Capture the cell that displays the provided text and extract its (X, Y) central coordinate. 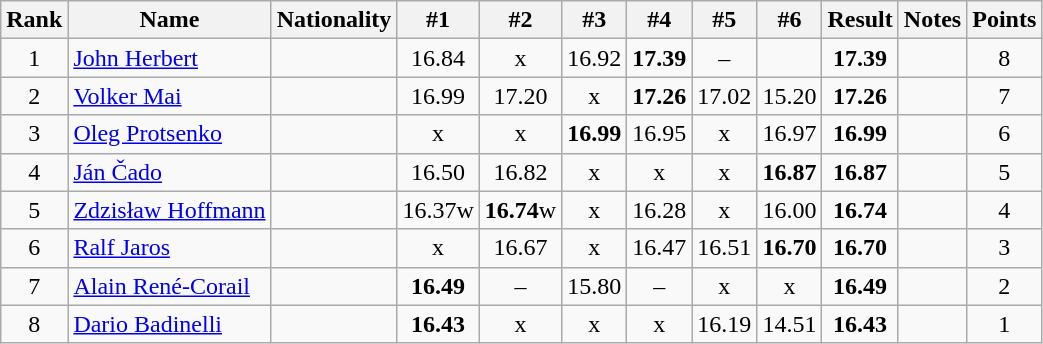
#5 (724, 20)
Result (860, 20)
15.20 (790, 96)
#4 (660, 20)
16.19 (724, 324)
16.97 (790, 134)
17.20 (520, 96)
#1 (438, 20)
Notes (932, 20)
15.80 (594, 286)
16.37w (438, 210)
16.82 (520, 172)
Ralf Jaros (170, 248)
Name (170, 20)
16.74w (520, 210)
Zdzisław Hoffmann (170, 210)
17.02 (724, 96)
16.84 (438, 58)
Alain René-Corail (170, 286)
#2 (520, 20)
Rank (34, 20)
16.50 (438, 172)
Dario Badinelli (170, 324)
16.47 (660, 248)
16.74 (860, 210)
16.95 (660, 134)
16.00 (790, 210)
16.92 (594, 58)
Volker Mai (170, 96)
16.51 (724, 248)
Points (1004, 20)
Nationality (334, 20)
16.67 (520, 248)
John Herbert (170, 58)
16.28 (660, 210)
Oleg Protsenko (170, 134)
#3 (594, 20)
14.51 (790, 324)
Ján Čado (170, 172)
#6 (790, 20)
